Search for the cell housing the specified text and yield its [x, y] center coordinate. 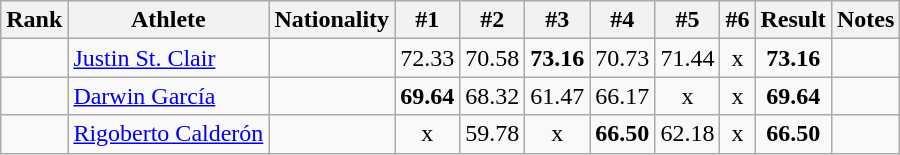
Athlete [168, 20]
Result [793, 20]
59.78 [492, 134]
61.47 [558, 96]
Rank [34, 20]
Justin St. Clair [168, 58]
#4 [622, 20]
Notes [865, 20]
Nationality [332, 20]
#6 [738, 20]
70.73 [622, 58]
#3 [558, 20]
71.44 [688, 58]
70.58 [492, 58]
68.32 [492, 96]
#2 [492, 20]
72.33 [428, 58]
#5 [688, 20]
Rigoberto Calderón [168, 134]
#1 [428, 20]
62.18 [688, 134]
Darwin García [168, 96]
66.17 [622, 96]
